Find where the given text appears and provide that cell's center as (X, Y) coordinate. 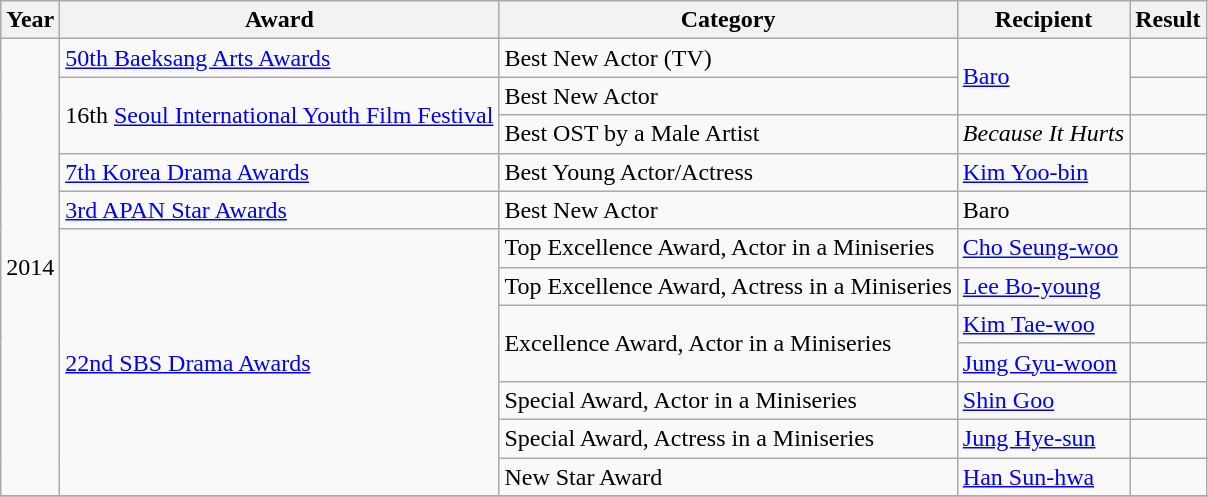
Year (30, 20)
Cho Seung-woo (1043, 248)
Award (280, 20)
Best Young Actor/Actress (728, 172)
Lee Bo-young (1043, 286)
Jung Gyu-woon (1043, 362)
Best New Actor (TV) (728, 58)
Han Sun-hwa (1043, 477)
Jung Hye-sun (1043, 438)
Kim Yoo-bin (1043, 172)
16th Seoul International Youth Film Festival (280, 115)
22nd SBS Drama Awards (280, 362)
Special Award, Actress in a Miniseries (728, 438)
7th Korea Drama Awards (280, 172)
Top Excellence Award, Actress in a Miniseries (728, 286)
Excellence Award, Actor in a Miniseries (728, 343)
Category (728, 20)
Top Excellence Award, Actor in a Miniseries (728, 248)
2014 (30, 268)
50th Baeksang Arts Awards (280, 58)
Recipient (1043, 20)
Kim Tae-woo (1043, 324)
3rd APAN Star Awards (280, 210)
Best OST by a Male Artist (728, 134)
Because It Hurts (1043, 134)
Result (1168, 20)
New Star Award (728, 477)
Special Award, Actor in a Miniseries (728, 400)
Shin Goo (1043, 400)
